Locate the cell with the specified text and output its [x, y] center coordinate. 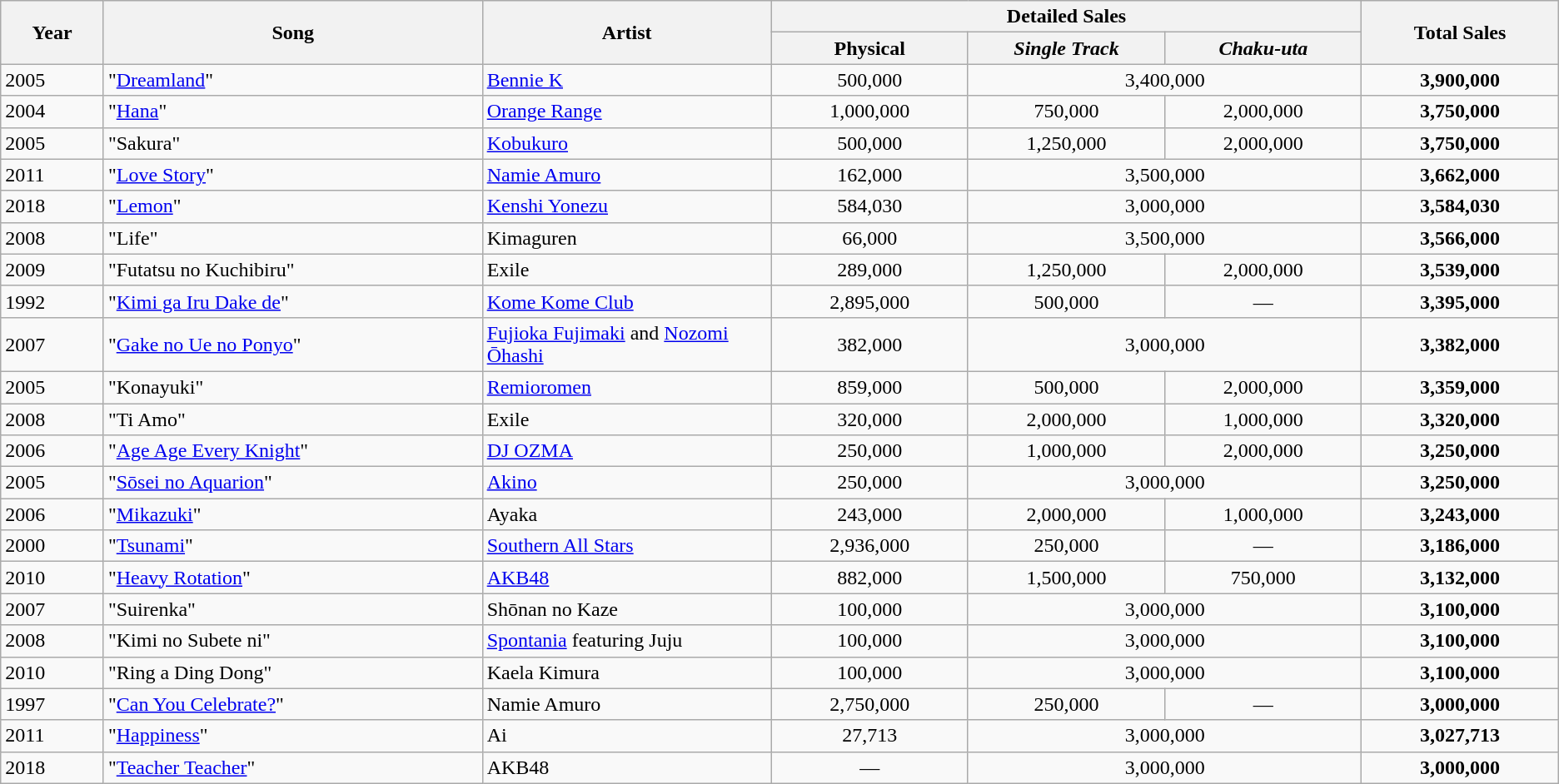
Orange Range [626, 112]
Single Track [1066, 48]
Detailed Sales [1066, 17]
1992 [52, 301]
Song [293, 32]
Physical [869, 48]
27,713 [869, 736]
Kaela Kimura [626, 672]
Fujioka Fujimaki and Nozomi Ōhashi [626, 345]
882,000 [869, 578]
"Sōsei no Aquarion" [293, 483]
2004 [52, 112]
Akino [626, 483]
3,566,000 [1460, 238]
"Suirenka" [293, 609]
382,000 [869, 345]
Kome Kome Club [626, 301]
DJ OZMA [626, 451]
"Happiness" [293, 736]
"Konayuki" [293, 387]
2,750,000 [869, 704]
Kimaguren [626, 238]
Chaku-uta [1263, 48]
859,000 [869, 387]
Kobukuro [626, 143]
"Futatsu no Kuchibiru" [293, 270]
2000 [52, 546]
Year [52, 32]
1997 [52, 704]
3,359,000 [1460, 387]
"Hana" [293, 112]
1,500,000 [1066, 578]
2,936,000 [869, 546]
3,900,000 [1460, 80]
Remioromen [626, 387]
Ayaka [626, 514]
Shōnan no Kaze [626, 609]
Total Sales [1460, 32]
3,584,030 [1460, 206]
3,027,713 [1460, 736]
"Kimi no Subete ni" [293, 641]
"Ti Amo" [293, 419]
"Gake no Ue no Ponyo" [293, 345]
"Kimi ga Iru Dake de" [293, 301]
3,662,000 [1460, 175]
Southern All Stars [626, 546]
320,000 [869, 419]
"Dreamland" [293, 80]
3,186,000 [1460, 546]
"Can You Celebrate?" [293, 704]
3,539,000 [1460, 270]
"Teacher Teacher" [293, 767]
3,400,000 [1164, 80]
Artist [626, 32]
"Lemon" [293, 206]
"Love Story" [293, 175]
2009 [52, 270]
"Tsunami" [293, 546]
162,000 [869, 175]
3,243,000 [1460, 514]
584,030 [869, 206]
3,395,000 [1460, 301]
Ai [626, 736]
2,895,000 [869, 301]
3,132,000 [1460, 578]
243,000 [869, 514]
Kenshi Yonezu [626, 206]
3,320,000 [1460, 419]
289,000 [869, 270]
"Mikazuki" [293, 514]
"Heavy Rotation" [293, 578]
"Life" [293, 238]
Bennie K [626, 80]
3,382,000 [1460, 345]
"Sakura" [293, 143]
"Ring a Ding Dong" [293, 672]
66,000 [869, 238]
Spontania featuring Juju [626, 641]
"Age Age Every Knight" [293, 451]
